Detect which cell encompasses the target text, then output its (X, Y) center coordinate. 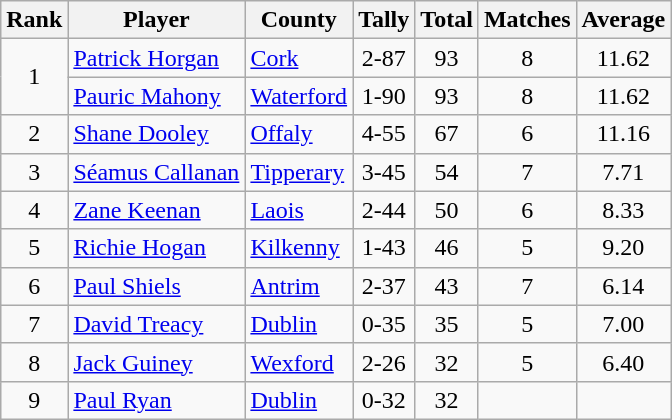
Wexford (299, 362)
43 (447, 286)
2-87 (384, 58)
7.71 (624, 172)
County (299, 20)
2-37 (384, 286)
Tipperary (299, 172)
Offaly (299, 134)
7.00 (624, 324)
2-44 (384, 210)
1-43 (384, 248)
1 (34, 77)
Average (624, 20)
9 (34, 400)
4-55 (384, 134)
Total (447, 20)
Laois (299, 210)
6.40 (624, 362)
11.16 (624, 134)
Antrim (299, 286)
Tally (384, 20)
Richie Hogan (156, 248)
Matches (527, 20)
2-26 (384, 362)
Kilkenny (299, 248)
Séamus Callanan (156, 172)
Zane Keenan (156, 210)
1-90 (384, 96)
David Treacy (156, 324)
Paul Shiels (156, 286)
35 (447, 324)
2 (34, 134)
50 (447, 210)
Shane Dooley (156, 134)
Cork (299, 58)
54 (447, 172)
Patrick Horgan (156, 58)
3 (34, 172)
9.20 (624, 248)
8.33 (624, 210)
6.14 (624, 286)
Rank (34, 20)
67 (447, 134)
0-32 (384, 400)
Jack Guiney (156, 362)
46 (447, 248)
4 (34, 210)
Pauric Mahony (156, 96)
Waterford (299, 96)
3-45 (384, 172)
0-35 (384, 324)
Player (156, 20)
Paul Ryan (156, 400)
